Detect which cell encompasses the target text, then output its [X, Y] center coordinate. 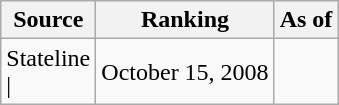
As of [306, 20]
Ranking [185, 20]
Source [48, 20]
October 15, 2008 [185, 72]
Stateline| [48, 72]
